Identify which cell holds the provided text, then report its (X, Y) central coordinate. 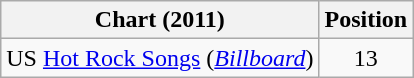
Position (366, 20)
Chart (2011) (160, 20)
13 (366, 58)
US Hot Rock Songs (Billboard) (160, 58)
